Return (x, y) of the center of cell containing provided text 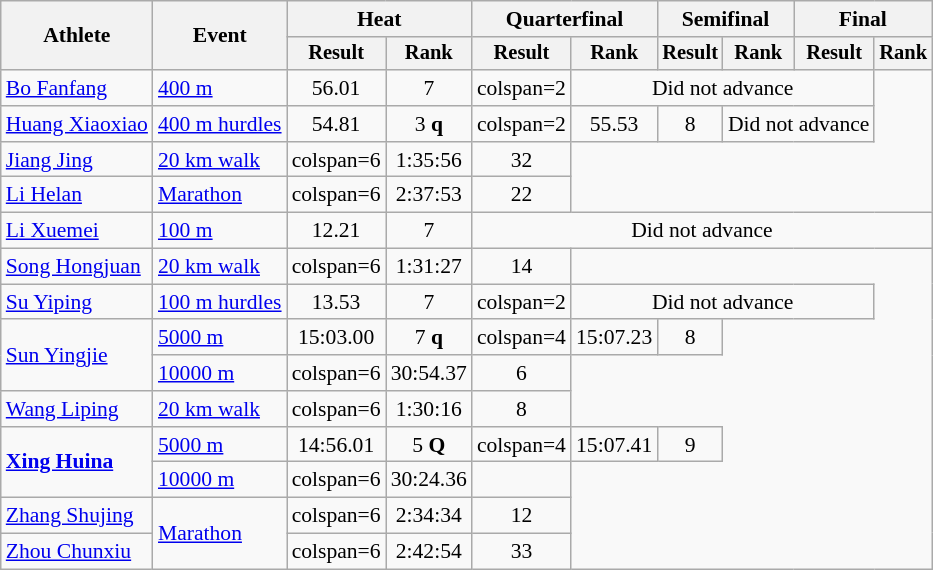
Athlete (77, 36)
12.21 (336, 231)
100 m hurdles (220, 302)
12 (522, 516)
56.01 (336, 88)
Song Hongjuan (77, 267)
54.81 (336, 124)
6 (522, 373)
Sun Yingjie (77, 356)
3 q (429, 124)
Su Yiping (77, 302)
1:31:27 (429, 267)
Final (863, 19)
55.53 (614, 124)
400 m (220, 88)
15:03.00 (336, 338)
Event (220, 36)
Wang Liping (77, 409)
Semifinal (725, 19)
2:42:54 (429, 552)
5 Q (429, 445)
14 (522, 267)
100 m (220, 231)
33 (522, 552)
400 m hurdles (220, 124)
Heat (380, 19)
Li Helan (77, 195)
22 (522, 195)
1:35:56 (429, 160)
Zhou Chunxiu (77, 552)
14:56.01 (336, 445)
15:07.41 (614, 445)
9 (690, 445)
15:07.23 (614, 338)
1:30:16 (429, 409)
Bo Fanfang (77, 88)
Li Xuemei (77, 231)
2:37:53 (429, 195)
Huang Xiaoxiao (77, 124)
Quarterfinal (564, 19)
Jiang Jing (77, 160)
Zhang Shujing (77, 516)
13.53 (336, 302)
32 (522, 160)
2:34:34 (429, 516)
7 q (429, 338)
Xing Huina (77, 462)
30:54.37 (429, 373)
30:24.36 (429, 480)
